Locate the cell with the specified text and output its (X, Y) center coordinate. 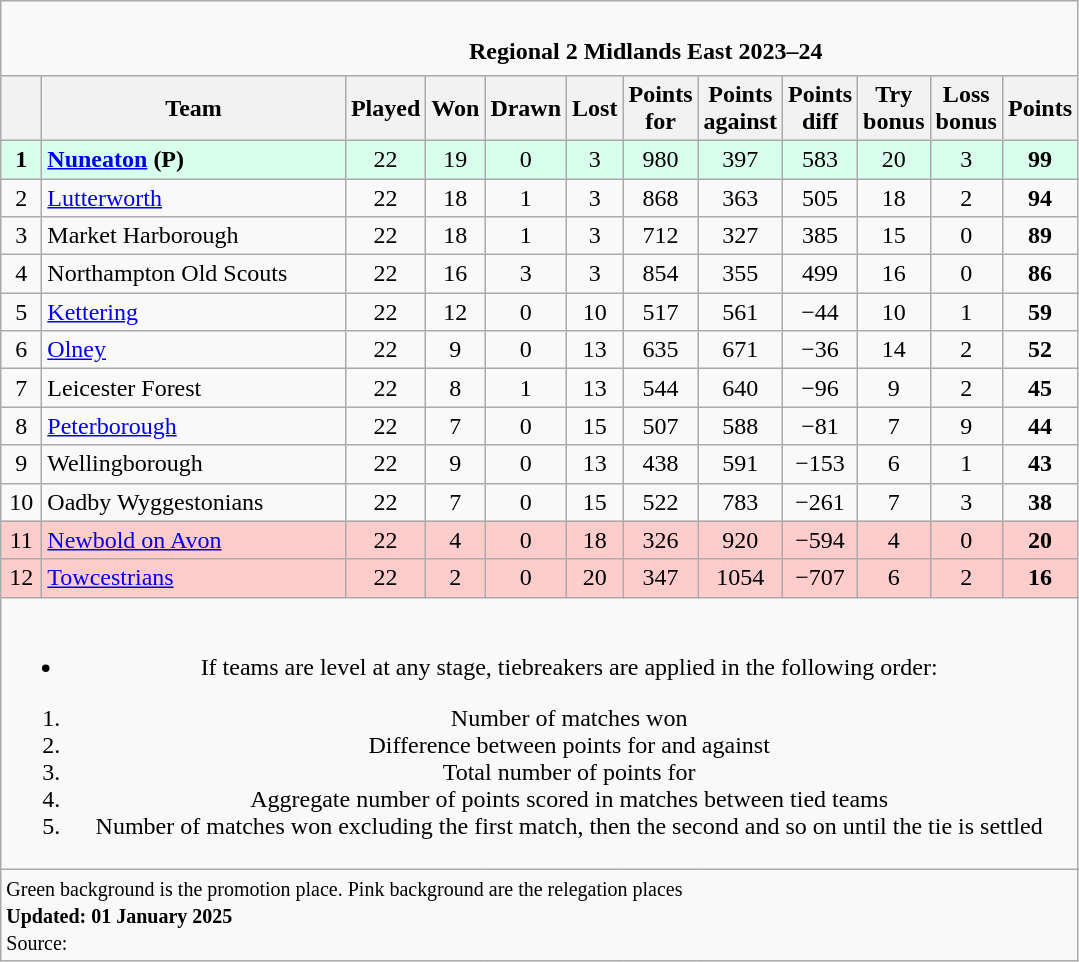
Drawn (526, 108)
712 (660, 236)
583 (820, 159)
980 (660, 159)
327 (740, 236)
507 (660, 426)
385 (820, 236)
868 (660, 197)
14 (894, 350)
505 (820, 197)
517 (660, 312)
Nuneaton (P) (194, 159)
591 (740, 464)
Newbold on Avon (194, 540)
−153 (820, 464)
−44 (820, 312)
783 (740, 502)
11 (22, 540)
499 (820, 274)
347 (660, 578)
Towcestrians (194, 578)
544 (660, 388)
43 (1040, 464)
Olney (194, 350)
59 (1040, 312)
Lutterworth (194, 197)
Northampton Old Scouts (194, 274)
588 (740, 426)
−707 (820, 578)
Wellingborough (194, 464)
355 (740, 274)
Played (385, 108)
19 (456, 159)
Leicester Forest (194, 388)
640 (740, 388)
Team (194, 108)
86 (1040, 274)
Kettering (194, 312)
44 (1040, 426)
−594 (820, 540)
Oadby Wyggestonians (194, 502)
854 (660, 274)
−96 (820, 388)
38 (1040, 502)
Points against (740, 108)
Points diff (820, 108)
−261 (820, 502)
Peterborough (194, 426)
Green background is the promotion place. Pink background are the relegation places Updated: 01 January 2025Source: (540, 915)
363 (740, 197)
438 (660, 464)
522 (660, 502)
Points for (660, 108)
Won (456, 108)
99 (1040, 159)
45 (1040, 388)
671 (740, 350)
Lost (595, 108)
1054 (740, 578)
561 (740, 312)
Market Harborough (194, 236)
397 (740, 159)
89 (1040, 236)
5 (22, 312)
326 (660, 540)
−36 (820, 350)
Points (1040, 108)
Loss bonus (966, 108)
Try bonus (894, 108)
635 (660, 350)
−81 (820, 426)
52 (1040, 350)
94 (1040, 197)
920 (740, 540)
